Identify which cell holds the provided text, then report its [x, y] central coordinate. 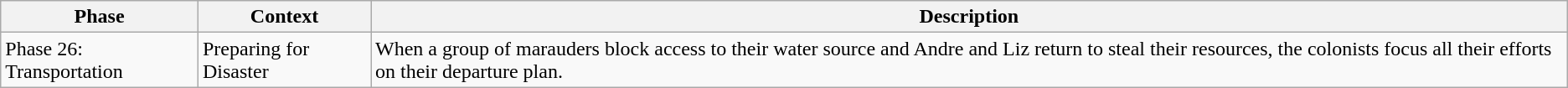
Phase [100, 17]
Phase 26: Transportation [100, 60]
Description [968, 17]
Context [284, 17]
Preparing for Disaster [284, 60]
